Identify which cell holds the provided text, then report its [X, Y] central coordinate. 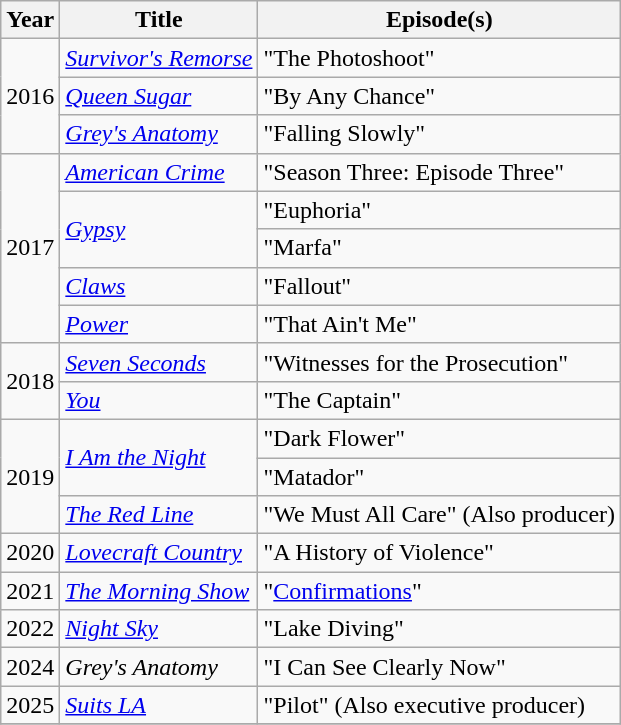
2025 [30, 705]
"Euphoria" [440, 210]
2022 [30, 629]
"Season Three: Episode Three" [440, 172]
"The Photoshoot" [440, 58]
American Crime [159, 172]
2017 [30, 248]
"Fallout" [440, 286]
Night Sky [159, 629]
"That Ain't Me" [440, 324]
"A History of Violence" [440, 553]
Queen Sugar [159, 96]
Seven Seconds [159, 362]
2020 [30, 553]
Title [159, 20]
Claws [159, 286]
I Am the Night [159, 457]
"I Can See Clearly Now" [440, 667]
The Red Line [159, 515]
Power [159, 324]
Gypsy [159, 229]
"Marfa" [440, 248]
Year [30, 20]
2021 [30, 591]
"Confirmations" [440, 591]
Episode(s) [440, 20]
2019 [30, 476]
2016 [30, 96]
You [159, 400]
"Lake Diving" [440, 629]
2024 [30, 667]
Survivor's Remorse [159, 58]
"Pilot" (Also executive producer) [440, 705]
"The Captain" [440, 400]
"We Must All Care" (Also producer) [440, 515]
Lovecraft Country [159, 553]
"Falling Slowly" [440, 134]
2018 [30, 381]
"Witnesses for the Prosecution" [440, 362]
"Matador" [440, 477]
"Dark Flower" [440, 438]
"By Any Chance" [440, 96]
The Morning Show [159, 591]
Suits LA [159, 705]
